Provide the (X, Y) coordinate of the cell's center where the given text is located.  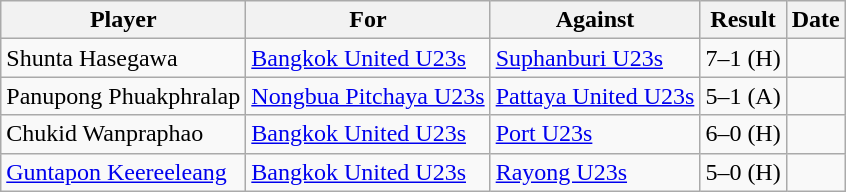
7–1 (H) (743, 58)
For (368, 20)
Suphanburi U23s (595, 58)
Chukid Wanpraphao (124, 134)
Date (816, 20)
Pattaya United U23s (595, 96)
5–0 (H) (743, 172)
Panupong Phuakphralap (124, 96)
Shunta Hasegawa (124, 58)
Player (124, 20)
6–0 (H) (743, 134)
Against (595, 20)
Guntapon Keereeleang (124, 172)
Nongbua Pitchaya U23s (368, 96)
Result (743, 20)
5–1 (A) (743, 96)
Port U23s (595, 134)
Rayong U23s (595, 172)
